For the text-containing cell, return its midpoint in [X, Y] coordinate format. 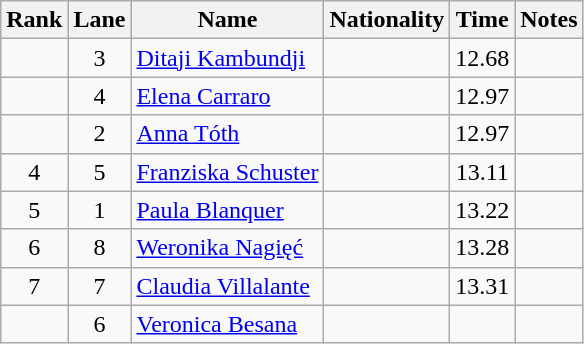
Rank [34, 20]
Veronica Besana [228, 324]
Elena Carraro [228, 96]
12.68 [482, 58]
Lane [100, 20]
Franziska Schuster [228, 172]
13.11 [482, 172]
1 [100, 210]
Ditaji Kambundji [228, 58]
Paula Blanquer [228, 210]
Claudia Villalante [228, 286]
Time [482, 20]
13.31 [482, 286]
3 [100, 58]
Name [228, 20]
8 [100, 248]
2 [100, 134]
13.28 [482, 248]
Weronika Nagięć [228, 248]
Anna Tóth [228, 134]
Notes [549, 20]
13.22 [482, 210]
Nationality [387, 20]
